Find where the given text appears and provide that cell's center as (X, Y) coordinate. 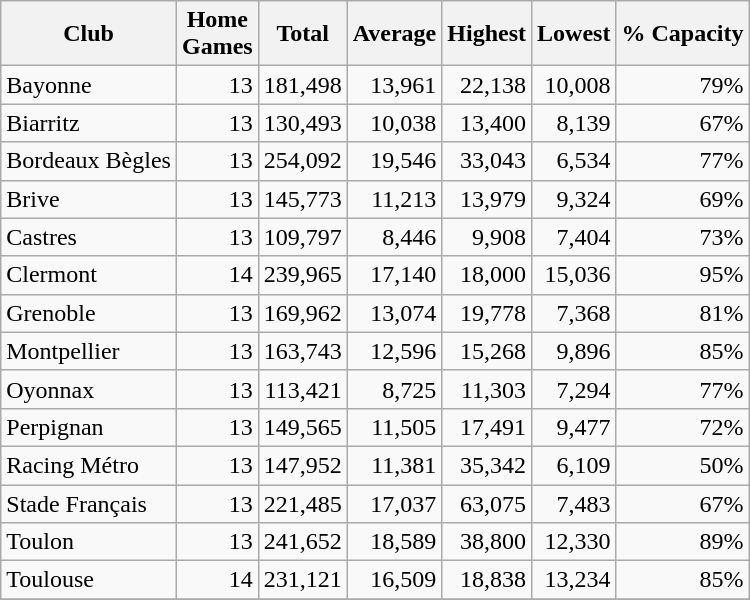
69% (682, 199)
17,140 (394, 275)
12,330 (574, 542)
13,074 (394, 313)
13,961 (394, 85)
163,743 (302, 351)
Toulon (89, 542)
13,234 (574, 580)
50% (682, 465)
13,400 (487, 123)
8,446 (394, 237)
9,908 (487, 237)
8,139 (574, 123)
149,565 (302, 427)
15,268 (487, 351)
95% (682, 275)
18,838 (487, 580)
12,596 (394, 351)
Toulouse (89, 580)
Racing Métro (89, 465)
63,075 (487, 503)
109,797 (302, 237)
Oyonnax (89, 389)
181,498 (302, 85)
81% (682, 313)
89% (682, 542)
7,294 (574, 389)
Biarritz (89, 123)
Brive (89, 199)
10,038 (394, 123)
147,952 (302, 465)
79% (682, 85)
11,505 (394, 427)
38,800 (487, 542)
Average (394, 34)
6,109 (574, 465)
113,421 (302, 389)
Bayonne (89, 85)
17,491 (487, 427)
Clermont (89, 275)
130,493 (302, 123)
11,213 (394, 199)
15,036 (574, 275)
7,368 (574, 313)
10,008 (574, 85)
Castres (89, 237)
Lowest (574, 34)
11,381 (394, 465)
Total (302, 34)
169,962 (302, 313)
145,773 (302, 199)
18,000 (487, 275)
13,979 (487, 199)
Club (89, 34)
221,485 (302, 503)
35,342 (487, 465)
19,778 (487, 313)
9,477 (574, 427)
9,324 (574, 199)
8,725 (394, 389)
9,896 (574, 351)
73% (682, 237)
241,652 (302, 542)
Perpignan (89, 427)
22,138 (487, 85)
231,121 (302, 580)
% Capacity (682, 34)
254,092 (302, 161)
17,037 (394, 503)
18,589 (394, 542)
Grenoble (89, 313)
6,534 (574, 161)
Stade Français (89, 503)
Montpellier (89, 351)
239,965 (302, 275)
19,546 (394, 161)
72% (682, 427)
7,483 (574, 503)
HomeGames (217, 34)
7,404 (574, 237)
33,043 (487, 161)
Highest (487, 34)
Bordeaux Bègles (89, 161)
11,303 (487, 389)
16,509 (394, 580)
